Identify which cell holds the provided text, then report its [X, Y] central coordinate. 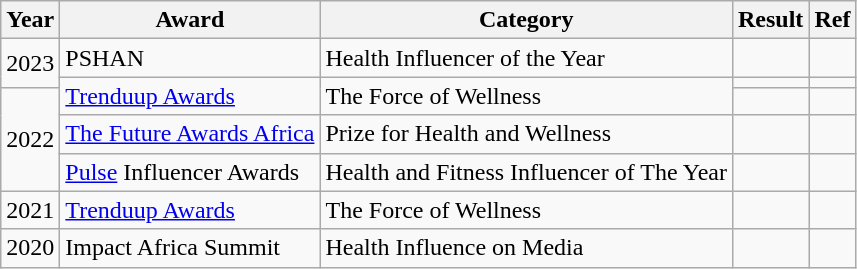
2021 [30, 210]
Award [190, 20]
Health Influencer of the Year [526, 58]
Health and Fitness Influencer of The Year [526, 172]
Health Influence on Media [526, 248]
Result [770, 20]
Impact Africa Summit [190, 248]
2023 [30, 64]
2022 [30, 140]
Year [30, 20]
PSHAN [190, 58]
Ref [832, 20]
The Future Awards Africa [190, 134]
2020 [30, 248]
Prize for Health and Wellness [526, 134]
Category [526, 20]
Pulse Influencer Awards [190, 172]
